Locate the cell with the specified text and output its (x, y) center coordinate. 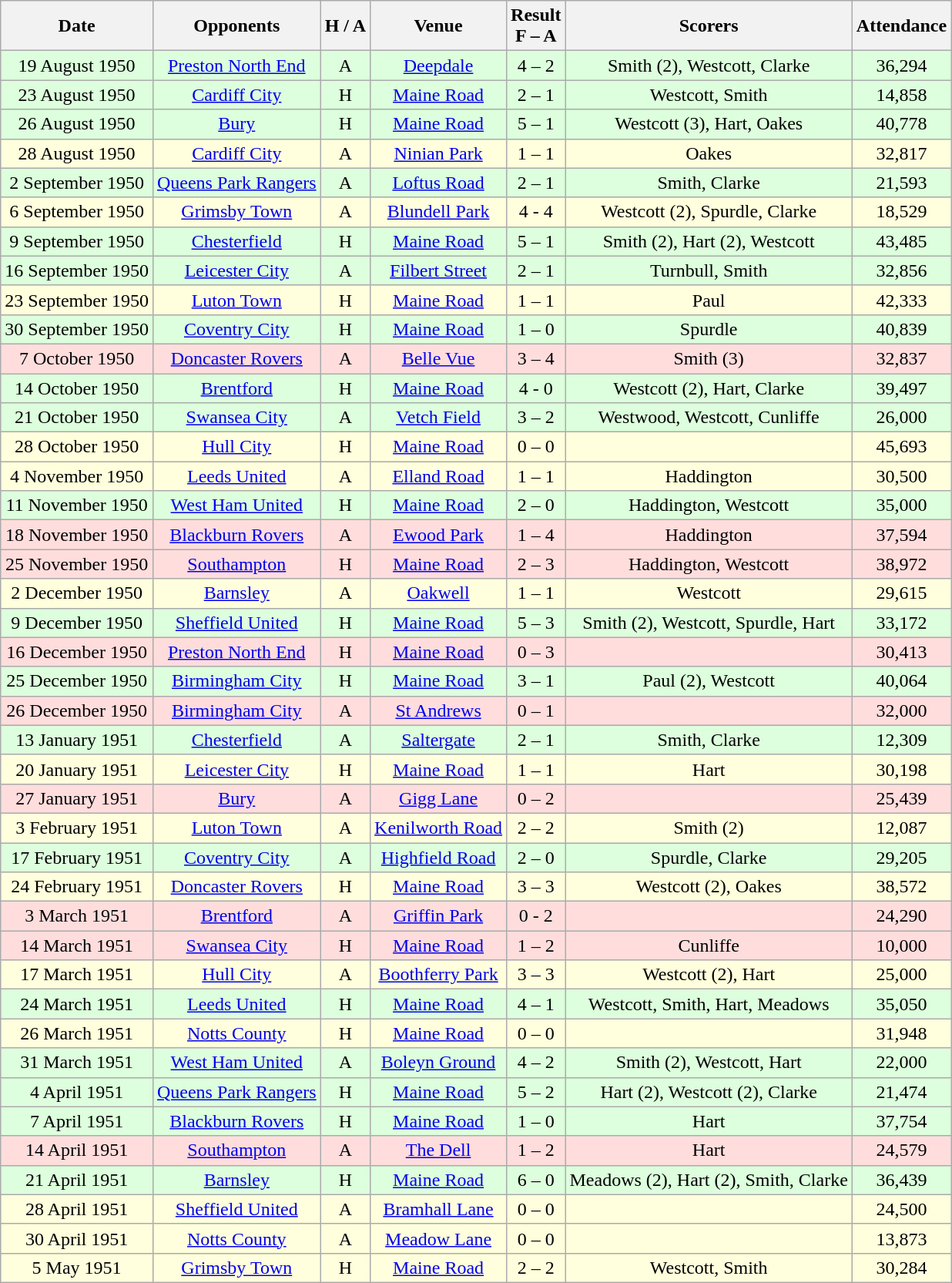
24 March 1951 (77, 1004)
Spurdle (709, 329)
12,087 (901, 828)
29,615 (901, 593)
0 - 2 (536, 916)
35,050 (901, 1004)
Westwood, Westcott, Cunliffe (709, 418)
14 March 1951 (77, 945)
30 April 1951 (77, 1238)
24,500 (901, 1209)
Smith (2), Westcott, Spurdle, Hart (709, 623)
32,856 (901, 270)
Hart (2), Westcott (2), Clarke (709, 1092)
4 – 1 (536, 1004)
14 October 1950 (77, 388)
Meadow Lane (439, 1238)
28 August 1950 (77, 153)
Opponents (236, 26)
36,439 (901, 1180)
2 September 1950 (77, 183)
26 December 1950 (77, 710)
13 January 1951 (77, 740)
21,593 (901, 183)
Griffin Park (439, 916)
Paul (709, 300)
18,529 (901, 212)
3 – 4 (536, 358)
Smith (2), Westcott, Hart (709, 1063)
32,837 (901, 358)
21,474 (901, 1092)
26 August 1950 (77, 124)
30,413 (901, 652)
25 November 1950 (77, 564)
21 April 1951 (77, 1180)
The Dell (439, 1150)
Boleyn Ground (439, 1063)
Scorers (709, 26)
31,948 (901, 1033)
Smith (2), Hart (2), Westcott (709, 241)
22,000 (901, 1063)
Elland Road (439, 476)
Westcott (2), Spurdle, Clarke (709, 212)
26,000 (901, 418)
32,817 (901, 153)
5 May 1951 (77, 1268)
11 November 1950 (77, 505)
Smith (2), Westcott, Clarke (709, 65)
40,778 (901, 124)
1 – 4 (536, 535)
4 - 4 (536, 212)
16 September 1950 (77, 270)
Belle Vue (439, 358)
30,198 (901, 769)
Saltergate (439, 740)
H / A (345, 26)
ResultF – A (536, 26)
Highfield Road (439, 858)
28 April 1951 (77, 1209)
St Andrews (439, 710)
Cunliffe (709, 945)
Smith (3) (709, 358)
Date (77, 26)
30,284 (901, 1268)
Oakes (709, 153)
43,485 (901, 241)
Spurdle, Clarke (709, 858)
Venue (439, 26)
Attendance (901, 26)
9 September 1950 (77, 241)
Deepdale (439, 65)
Vetch Field (439, 418)
17 March 1951 (77, 975)
12,309 (901, 740)
18 November 1950 (77, 535)
Westcott (709, 593)
29,205 (901, 858)
13,873 (901, 1238)
Westcott (3), Hart, Oakes (709, 124)
Oakwell (439, 593)
14 April 1951 (77, 1150)
3 – 1 (536, 681)
14,858 (901, 95)
3 – 2 (536, 418)
3 February 1951 (77, 828)
Boothferry Park (439, 975)
33,172 (901, 623)
Meadows (2), Hart (2), Smith, Clarke (709, 1180)
40,839 (901, 329)
Paul (2), Westcott (709, 681)
7 October 1950 (77, 358)
6 September 1950 (77, 212)
0 – 1 (536, 710)
Ninian Park (439, 153)
Loftus Road (439, 183)
4 April 1951 (77, 1092)
9 December 1950 (77, 623)
Westcott (2), Oakes (709, 887)
23 August 1950 (77, 95)
30,500 (901, 476)
37,594 (901, 535)
25 December 1950 (77, 681)
25,439 (901, 798)
6 – 0 (536, 1180)
38,972 (901, 564)
Kenilworth Road (439, 828)
30 September 1950 (77, 329)
45,693 (901, 447)
31 March 1951 (77, 1063)
4 - 0 (536, 388)
25,000 (901, 975)
Westcott (2), Hart (709, 975)
Ewood Park (439, 535)
35,000 (901, 505)
19 August 1950 (77, 65)
Blundell Park (439, 212)
32,000 (901, 710)
27 January 1951 (77, 798)
40,064 (901, 681)
Smith (2) (709, 828)
0 – 3 (536, 652)
42,333 (901, 300)
0 – 2 (536, 798)
4 November 1950 (77, 476)
Bramhall Lane (439, 1209)
5 – 3 (536, 623)
26 March 1951 (77, 1033)
39,497 (901, 388)
23 September 1950 (77, 300)
2 – 3 (536, 564)
Westcott, Smith, Hart, Meadows (709, 1004)
37,754 (901, 1121)
2 December 1950 (77, 593)
17 February 1951 (77, 858)
28 October 1950 (77, 447)
Turnbull, Smith (709, 270)
5 – 2 (536, 1092)
16 December 1950 (77, 652)
10,000 (901, 945)
3 March 1951 (77, 916)
21 October 1950 (77, 418)
24,579 (901, 1150)
7 April 1951 (77, 1121)
20 January 1951 (77, 769)
38,572 (901, 887)
Gigg Lane (439, 798)
Filbert Street (439, 270)
24,290 (901, 916)
24 February 1951 (77, 887)
Westcott (2), Hart, Clarke (709, 388)
36,294 (901, 65)
